Scan for the cell matching the given text and deliver its [X, Y] coordinate at center. 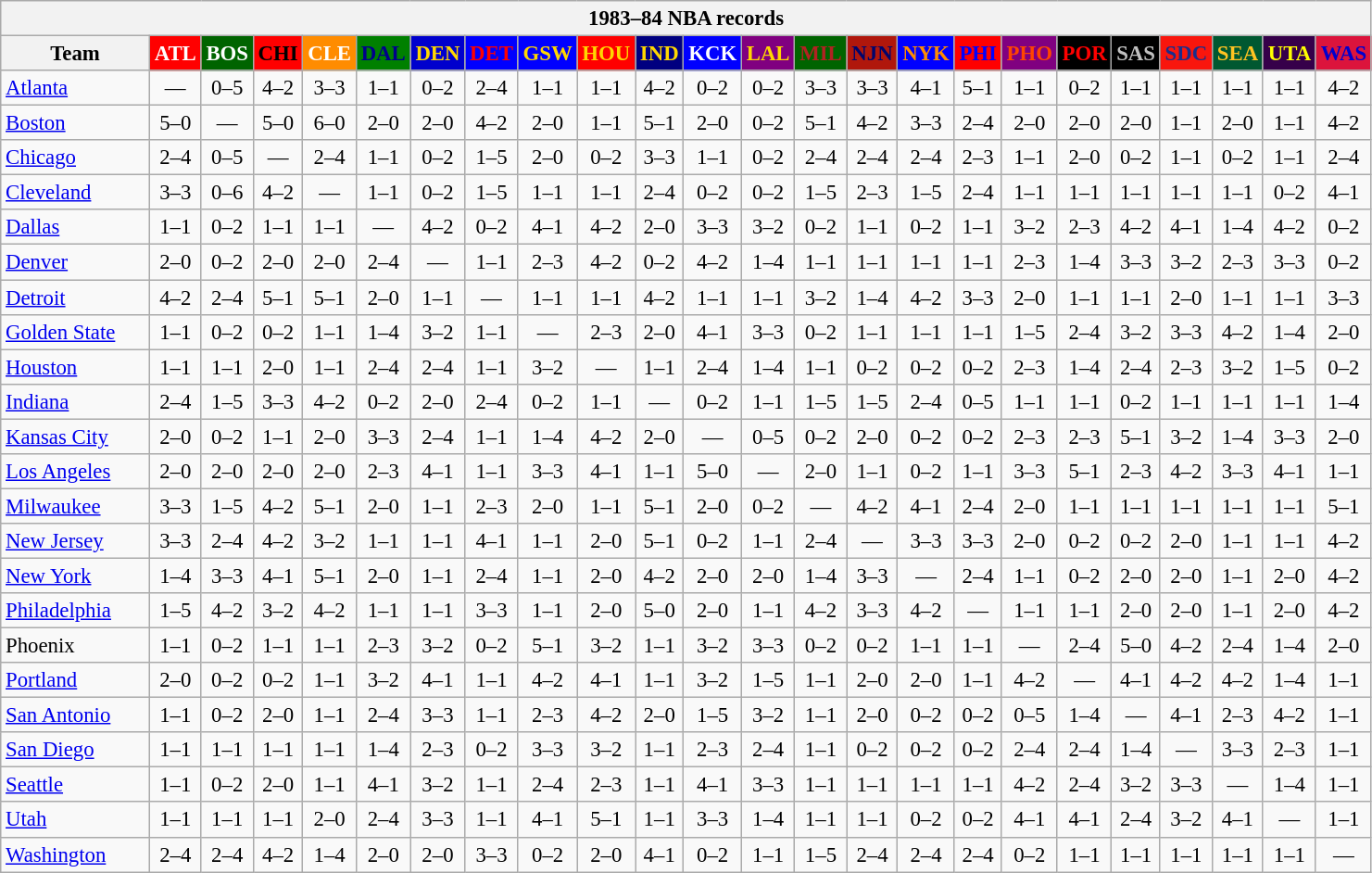
Washington [76, 854]
1983–84 NBA records [686, 19]
PHI [978, 54]
Utah [76, 820]
Phoenix [76, 646]
LAL [767, 54]
Team [76, 54]
Cleveland [76, 193]
6–0 [330, 123]
Chicago [76, 158]
New York [76, 576]
NYK [926, 54]
DET [491, 54]
Boston [76, 123]
Los Angeles [76, 472]
NJN [873, 54]
Seattle [76, 785]
PHO [1029, 54]
Dallas [76, 227]
Milwaukee [76, 506]
Atlanta [76, 88]
ATL [175, 54]
Philadelphia [76, 611]
HOU [606, 54]
WAS [1343, 54]
Kansas City [76, 436]
CHI [278, 54]
POR [1084, 54]
New Jersey [76, 541]
Denver [76, 262]
San Diego [76, 750]
UTA [1290, 54]
San Antonio [76, 715]
KCK [713, 54]
Golden State [76, 332]
Houston [76, 367]
0–6 [227, 193]
Indiana [76, 401]
Portland [76, 680]
SDC [1186, 54]
SAS [1136, 54]
DEN [437, 54]
GSW [548, 54]
IND [660, 54]
DAL [384, 54]
BOS [227, 54]
MIL [821, 54]
Detroit [76, 297]
CLE [330, 54]
SEA [1238, 54]
